Capture the cell that displays the provided text and extract its [x, y] central coordinate. 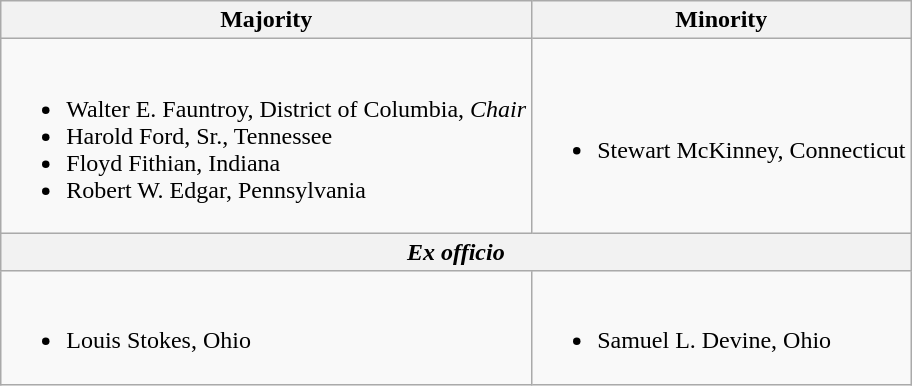
Louis Stokes, Ohio [266, 328]
Walter E. Fauntroy, District of Columbia, ChairHarold Ford, Sr., TennesseeFloyd Fithian, IndianaRobert W. Edgar, Pennsylvania [266, 136]
Majority [266, 20]
Samuel L. Devine, Ohio [722, 328]
Ex officio [456, 252]
Stewart McKinney, Connecticut [722, 136]
Minority [722, 20]
